Extract the (X, Y) coordinate from the center of the cell holding the provided text.  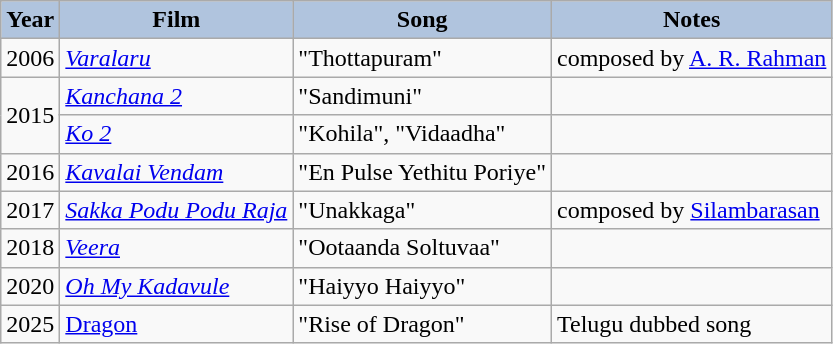
Kavalai Vendam (176, 172)
Varalaru (176, 58)
"Rise of Dragon" (422, 324)
composed by A. R. Rahman (692, 58)
Song (422, 20)
"Thottapuram" (422, 58)
Oh My Kadavule (176, 286)
2016 (30, 172)
"Unakkaga" (422, 210)
Notes (692, 20)
2018 (30, 248)
Sakka Podu Podu Raja (176, 210)
"Kohila", "Vidaadha" (422, 134)
2006 (30, 58)
Year (30, 20)
Ko 2 (176, 134)
Veera (176, 248)
Kanchana 2 (176, 96)
composed by Silambarasan (692, 210)
"Sandimuni" (422, 96)
Film (176, 20)
Dragon (176, 324)
2020 (30, 286)
"Haiyyo Haiyyo" (422, 286)
"Ootaanda Soltuvaa" (422, 248)
2017 (30, 210)
2015 (30, 115)
"En Pulse Yethitu Poriye" (422, 172)
2025 (30, 324)
Telugu dubbed song (692, 324)
